Return the [X, Y] coordinate for the center point of the cell that contains the specified text.  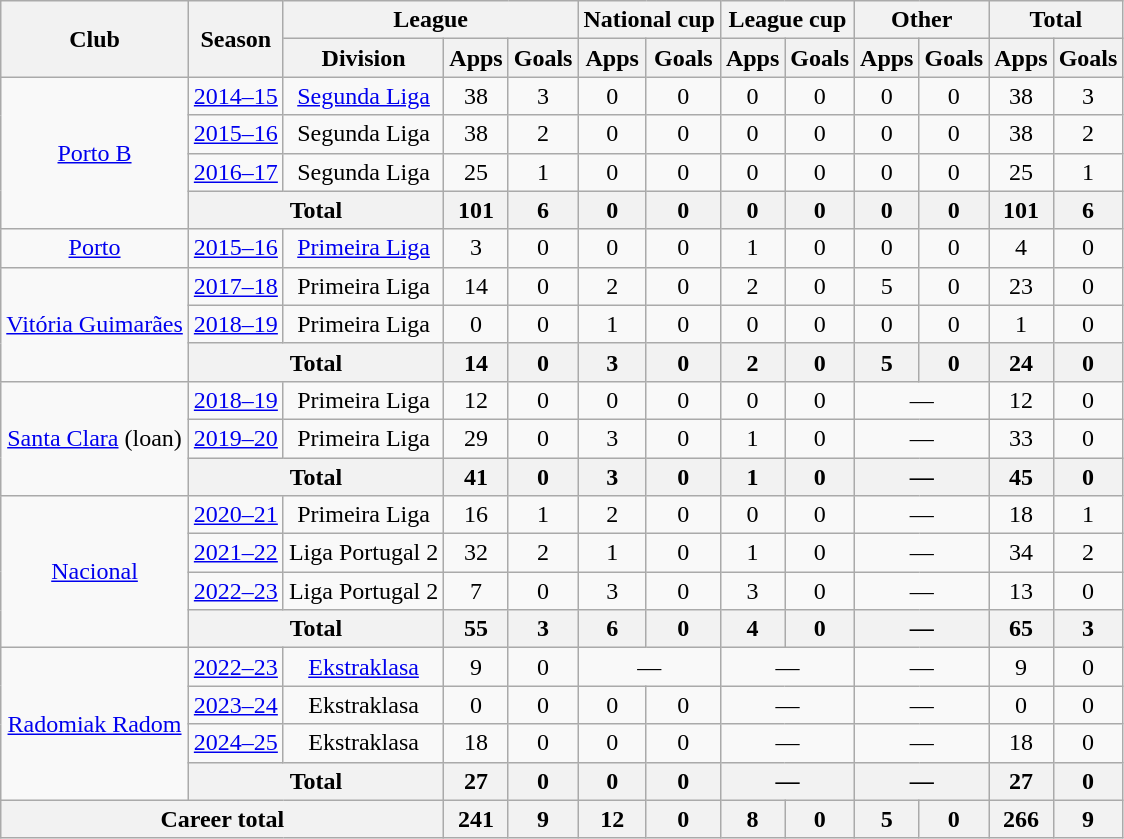
2016–17 [236, 172]
23 [1021, 286]
League [430, 20]
24 [1021, 362]
Club [95, 39]
45 [1021, 477]
7 [476, 591]
266 [1021, 819]
65 [1021, 629]
Nacional [95, 572]
34 [1021, 553]
Division [363, 58]
55 [476, 629]
32 [476, 553]
Porto B [95, 153]
Radomiak Radom [95, 724]
Porto [95, 248]
33 [1021, 438]
2017–18 [236, 286]
League cup [787, 20]
8 [752, 819]
2020–21 [236, 515]
2021–22 [236, 553]
Other [922, 20]
16 [476, 515]
2019–20 [236, 438]
Season [236, 39]
13 [1021, 591]
241 [476, 819]
Vitória Guimarães [95, 324]
2014–15 [236, 96]
Santa Clara (loan) [95, 438]
41 [476, 477]
29 [476, 438]
2024–25 [236, 743]
National cup [649, 20]
Career total [222, 819]
2023–24 [236, 705]
